Return the (x, y) coordinate for the center point of the cell that contains the specified text.  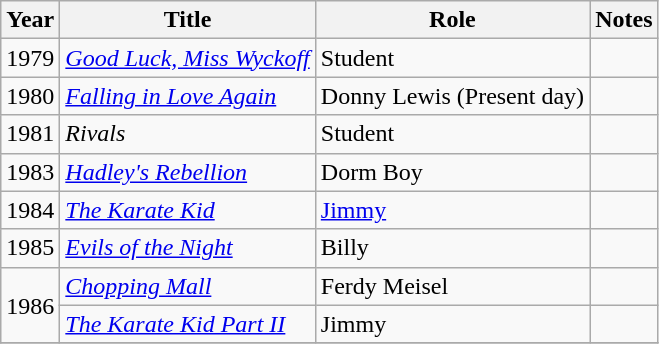
Rivals (188, 134)
Role (452, 20)
Year (30, 20)
1986 (30, 305)
1983 (30, 172)
Billy (452, 248)
Good Luck, Miss Wyckoff (188, 58)
Title (188, 20)
Ferdy Meisel (452, 286)
Hadley's Rebellion (188, 172)
1981 (30, 134)
Chopping Mall (188, 286)
Donny Lewis (Present day) (452, 96)
The Karate Kid Part II (188, 324)
1979 (30, 58)
1980 (30, 96)
Evils of the Night (188, 248)
The Karate Kid (188, 210)
Falling in Love Again (188, 96)
Notes (624, 20)
1984 (30, 210)
Dorm Boy (452, 172)
1985 (30, 248)
